Find where the given text appears and provide that cell's center as (X, Y) coordinate. 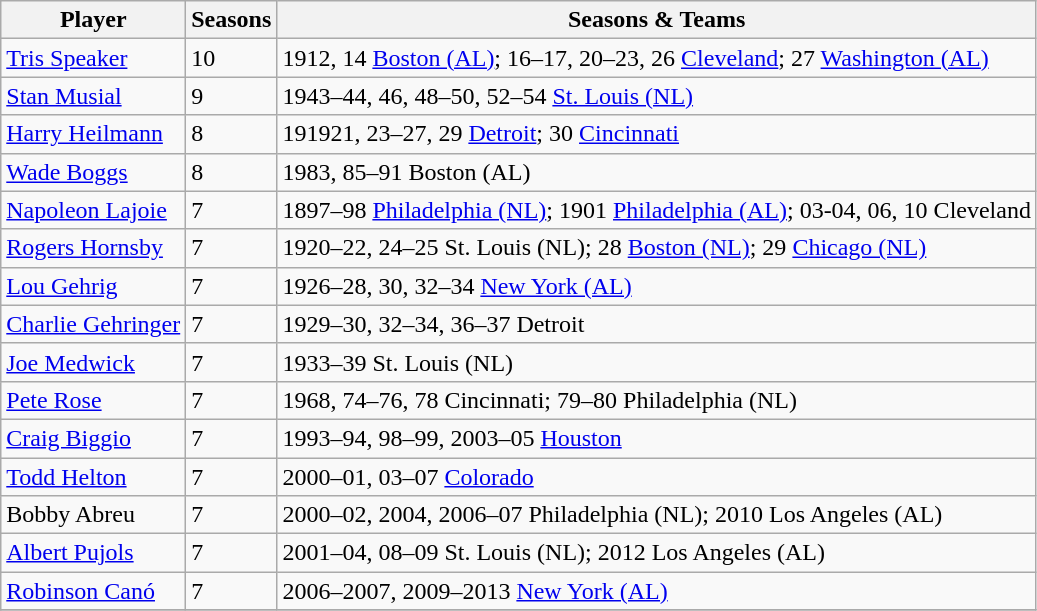
Tris Speaker (94, 58)
2006–2007, 2009–2013 New York (AL) (657, 591)
Seasons (232, 20)
Robinson Canó (94, 591)
Lou Gehrig (94, 286)
Pete Rose (94, 400)
Napoleon Lajoie (94, 210)
1943–44, 46, 48–50, 52–54 St. Louis (NL) (657, 96)
Bobby Abreu (94, 515)
2000–02, 2004, 2006–07 Philadelphia (NL); 2010 Los Angeles (AL) (657, 515)
Player (94, 20)
2000–01, 03–07 Colorado (657, 477)
Seasons & Teams (657, 20)
Stan Musial (94, 96)
Craig Biggio (94, 438)
9 (232, 96)
2001–04, 08–09 St. Louis (NL); 2012 Los Angeles (AL) (657, 553)
1920–22, 24–25 St. Louis (NL); 28 Boston (NL); 29 Chicago (NL) (657, 248)
Joe Medwick (94, 362)
1912, 14 Boston (AL); 16–17, 20–23, 26 Cleveland; 27 Washington (AL) (657, 58)
Albert Pujols (94, 553)
1926–28, 30, 32–34 New York (AL) (657, 286)
Wade Boggs (94, 172)
1968, 74–76, 78 Cincinnati; 79–80 Philadelphia (NL) (657, 400)
10 (232, 58)
Harry Heilmann (94, 134)
1929–30, 32–34, 36–37 Detroit (657, 324)
1983, 85–91 Boston (AL) (657, 172)
Rogers Hornsby (94, 248)
1897–98 Philadelphia (NL); 1901 Philadelphia (AL); 03-04, 06, 10 Cleveland (657, 210)
1993–94, 98–99, 2003–05 Houston (657, 438)
Charlie Gehringer (94, 324)
Todd Helton (94, 477)
191921, 23–27, 29 Detroit; 30 Cincinnati (657, 134)
1933–39 St. Louis (NL) (657, 362)
